Locate the cell with the specified text and output its [X, Y] center coordinate. 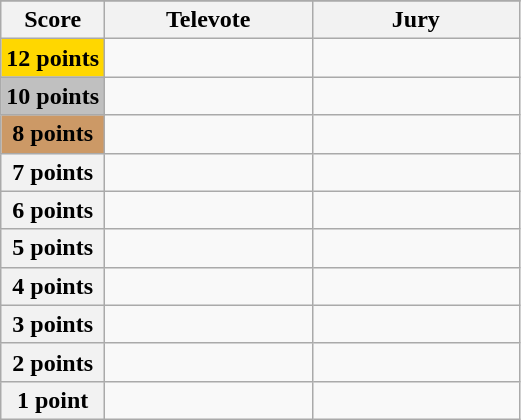
10 points [53, 96]
Score [53, 20]
8 points [53, 134]
3 points [53, 324]
2 points [53, 362]
Jury [416, 20]
5 points [53, 248]
Televote [209, 20]
6 points [53, 210]
4 points [53, 286]
12 points [53, 58]
7 points [53, 172]
1 point [53, 400]
